Capture the cell that displays the provided text and extract its (X, Y) central coordinate. 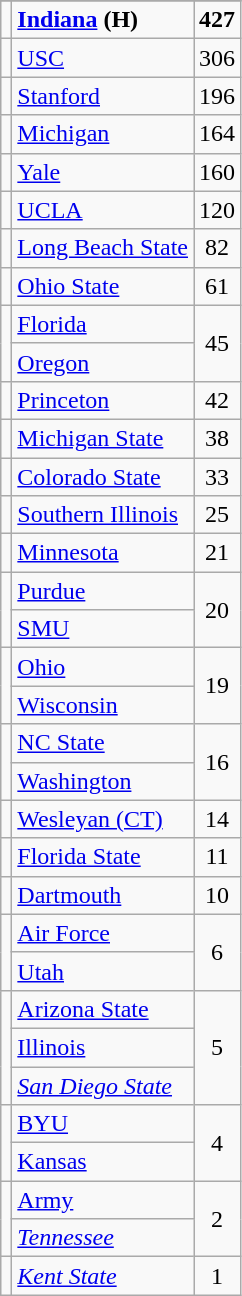
Florida (103, 324)
Colorado State (103, 477)
Indiana (H) (103, 20)
Oregon (103, 362)
Dartmouth (103, 895)
Michigan (103, 134)
160 (218, 172)
42 (218, 400)
UCLA (103, 210)
196 (218, 96)
Minnesota (103, 553)
427 (218, 20)
USC (103, 58)
San Diego State (103, 1085)
4 (218, 1143)
14 (218, 819)
Ohio State (103, 286)
2 (218, 1219)
61 (218, 286)
Florida State (103, 857)
Illinois (103, 1047)
Washington (103, 781)
306 (218, 58)
16 (218, 762)
20 (218, 610)
Princeton (103, 400)
19 (218, 686)
SMU (103, 629)
Army (103, 1200)
Wisconsin (103, 705)
Utah (103, 971)
10 (218, 895)
Purdue (103, 591)
45 (218, 343)
21 (218, 553)
Yale (103, 172)
11 (218, 857)
6 (218, 952)
38 (218, 438)
Long Beach State (103, 248)
33 (218, 477)
Ohio (103, 667)
82 (218, 248)
Kansas (103, 1162)
Stanford (103, 96)
Michigan State (103, 438)
Tennessee (103, 1238)
120 (218, 210)
Southern Illinois (103, 515)
Air Force (103, 933)
BYU (103, 1124)
25 (218, 515)
Arizona State (103, 1009)
164 (218, 134)
Wesleyan (CT) (103, 819)
Kent State (103, 1276)
1 (218, 1276)
5 (218, 1047)
NC State (103, 743)
